Search for the cell housing the specified text and yield its (X, Y) center coordinate. 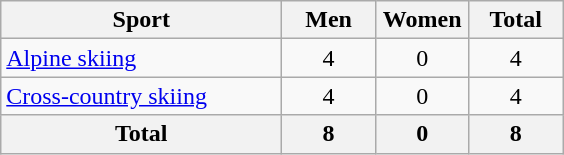
Men (329, 20)
Women (422, 20)
Sport (142, 20)
Alpine skiing (142, 58)
Cross-country skiing (142, 96)
